Scan for the cell matching the given text and deliver its [x, y] coordinate at center. 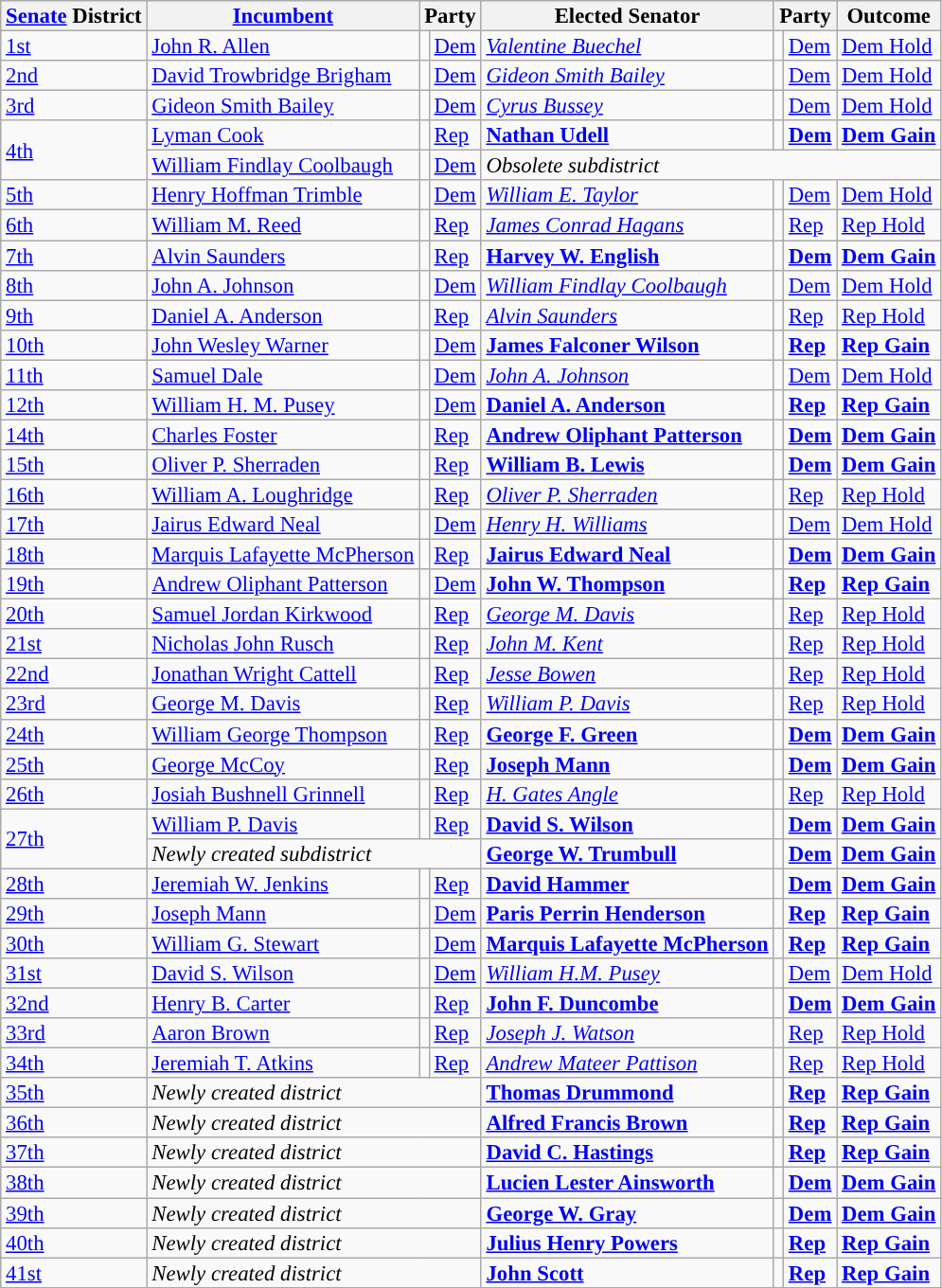
George W. Gray [627, 1213]
35th [74, 1093]
32nd [74, 1004]
4th [74, 150]
17th [74, 525]
William H.M. Pusey [627, 974]
Incumbent [283, 16]
William M. Reed [283, 225]
Lucien Lester Ainsworth [627, 1183]
5th [74, 195]
9th [74, 315]
Nathan Udell [627, 135]
Joseph J. Watson [627, 1033]
36th [74, 1123]
40th [74, 1243]
William H. M. Pusey [283, 405]
38th [74, 1183]
12th [74, 405]
George W. Trumbull [627, 854]
Paris Perrin Henderson [627, 914]
Senate District [74, 16]
Henry H. Williams [627, 525]
George F. Green [627, 734]
John F. Duncombe [627, 1004]
Henry B. Carter [283, 1004]
2nd [74, 76]
34th [74, 1064]
21st [74, 644]
John Wesley Warner [283, 345]
William G. Stewart [283, 943]
Harvey W. English [627, 256]
James Falconer Wilson [627, 345]
33rd [74, 1033]
Cyrus Bussey [627, 106]
David Trowbridge Brigham [283, 76]
11th [74, 375]
Samuel Jordan Kirkwood [283, 615]
3rd [74, 106]
10th [74, 345]
Lyman Cook [283, 135]
Samuel Dale [283, 375]
15th [74, 465]
27th [74, 839]
Josiah Bushnell Grinnell [283, 794]
39th [74, 1213]
1st [74, 46]
31st [74, 974]
18th [74, 555]
7th [74, 256]
25th [74, 764]
Thomas Drummond [627, 1093]
H. Gates Angle [627, 794]
John Scott [627, 1273]
John M. Kent [627, 644]
David C. Hastings [627, 1154]
22nd [74, 674]
Julius Henry Powers [627, 1243]
41st [74, 1273]
James Conrad Hagans [627, 225]
Charles Foster [283, 435]
William George Thompson [283, 734]
Jonathan Wright Cattell [283, 674]
Aaron Brown [283, 1033]
23rd [74, 705]
30th [74, 943]
Andrew Mateer Pattison [627, 1064]
16th [74, 494]
19th [74, 584]
Alfred Francis Brown [627, 1123]
William E. Taylor [627, 195]
Henry Hoffman Trimble [283, 195]
Valentine Buechel [627, 46]
Jesse Bowen [627, 674]
24th [74, 734]
Newly created subdistrict [314, 854]
Elected Senator [627, 16]
Nicholas John Rusch [283, 644]
Jeremiah T. Atkins [283, 1064]
14th [74, 435]
28th [74, 884]
26th [74, 794]
37th [74, 1154]
Obsolete subdistrict [711, 166]
Jeremiah W. Jenkins [283, 884]
John R. Allen [283, 46]
William A. Loughridge [283, 494]
Outcome [889, 16]
20th [74, 615]
John W. Thompson [627, 584]
George McCoy [283, 764]
8th [74, 285]
6th [74, 225]
29th [74, 914]
David Hammer [627, 884]
William B. Lewis [627, 465]
